Search for the cell housing the specified text and yield its (x, y) center coordinate. 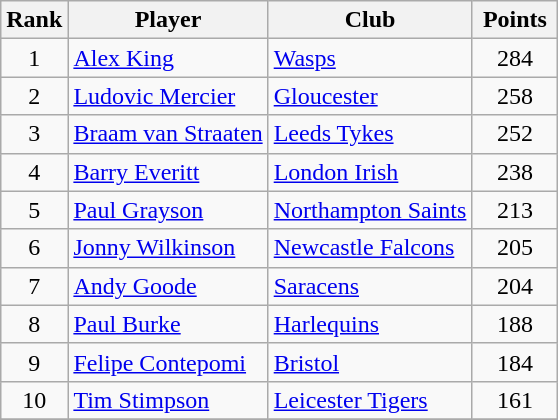
Jonny Wilkinson (168, 248)
Leicester Tigers (370, 400)
8 (34, 324)
2 (34, 96)
Tim Stimpson (168, 400)
Player (168, 20)
Club (370, 20)
238 (515, 172)
Ludovic Mercier (168, 96)
Andy Goode (168, 286)
Braam van Straaten (168, 134)
3 (34, 134)
Paul Burke (168, 324)
Rank (34, 20)
Felipe Contepomi (168, 362)
9 (34, 362)
Alex King (168, 58)
Saracens (370, 286)
252 (515, 134)
Bristol (370, 362)
Barry Everitt (168, 172)
6 (34, 248)
Northampton Saints (370, 210)
Points (515, 20)
Harlequins (370, 324)
4 (34, 172)
184 (515, 362)
Leeds Tykes (370, 134)
Newcastle Falcons (370, 248)
1 (34, 58)
188 (515, 324)
7 (34, 286)
205 (515, 248)
213 (515, 210)
5 (34, 210)
204 (515, 286)
10 (34, 400)
Paul Grayson (168, 210)
258 (515, 96)
Gloucester (370, 96)
284 (515, 58)
London Irish (370, 172)
Wasps (370, 58)
161 (515, 400)
